Detect which cell encompasses the target text, then output its [X, Y] center coordinate. 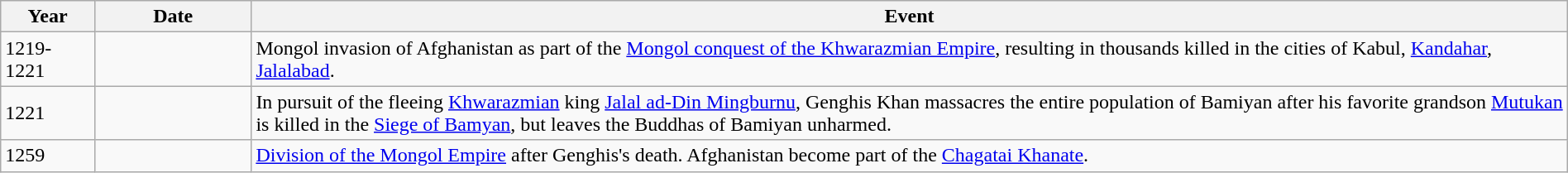
1221 [48, 113]
1259 [48, 156]
Year [48, 17]
1219-1221 [48, 60]
Division of the Mongol Empire after Genghis's death. Afghanistan become part of the Chagatai Khanate. [910, 156]
Date [172, 17]
Event [910, 17]
